Output the (X, Y) coordinate of the center of the cell containing the given text.  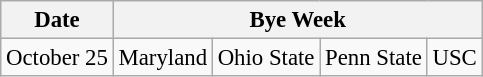
USC (454, 58)
Ohio State (266, 58)
Date (57, 20)
Maryland (162, 58)
Penn State (374, 58)
Bye Week (298, 20)
October 25 (57, 58)
